Extract the [X, Y] coordinate from the center of the cell holding the provided text.  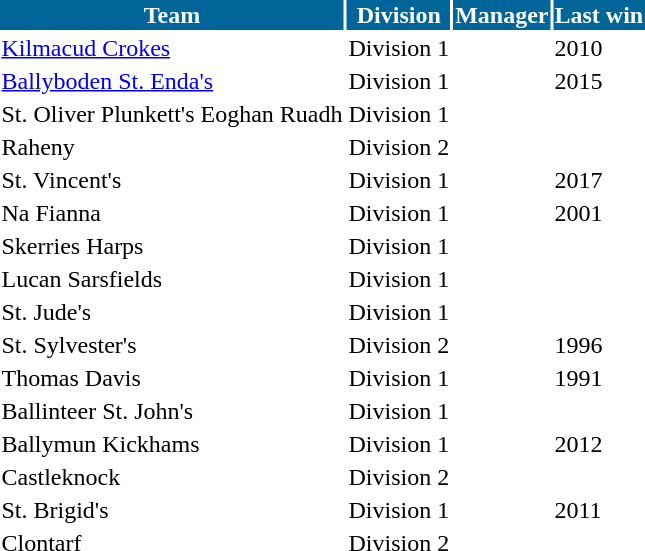
1996 [599, 345]
Ballinteer St. John's [172, 411]
2001 [599, 213]
Na Fianna [172, 213]
Ballyboden St. Enda's [172, 81]
St. Oliver Plunkett's Eoghan Ruadh [172, 114]
Raheny [172, 147]
2012 [599, 444]
2011 [599, 510]
2010 [599, 48]
Team [172, 15]
Kilmacud Crokes [172, 48]
St. Jude's [172, 312]
St. Brigid's [172, 510]
Thomas Davis [172, 378]
Manager [502, 15]
St. Sylvester's [172, 345]
St. Vincent's [172, 180]
Castleknock [172, 477]
Skerries Harps [172, 246]
Ballymun Kickhams [172, 444]
1991 [599, 378]
Lucan Sarsfields [172, 279]
Division [399, 15]
2017 [599, 180]
2015 [599, 81]
Last win [599, 15]
